Identify which cell holds the provided text, then report its (X, Y) central coordinate. 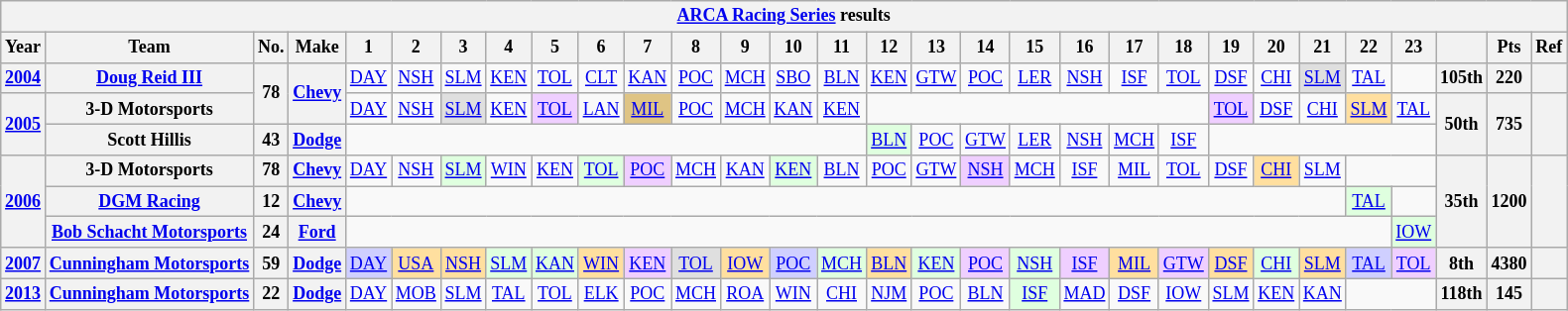
35th (1462, 202)
Pts (1509, 48)
MAD (1085, 293)
11 (842, 48)
10 (793, 48)
24 (272, 232)
2004 (24, 77)
LAN (601, 109)
Make (317, 48)
20 (1276, 48)
SBO (793, 77)
17 (1135, 48)
Year (24, 48)
19 (1231, 48)
USA (417, 263)
6 (601, 48)
2005 (24, 124)
1200 (1509, 202)
9 (745, 48)
16 (1085, 48)
2006 (24, 202)
No. (272, 48)
2013 (24, 293)
23 (1414, 48)
ARCA Racing Series results (784, 16)
118th (1462, 293)
Bob Schacht Motorsports (149, 232)
735 (1509, 124)
4 (509, 48)
ELK (601, 293)
ROA (745, 293)
14 (986, 48)
15 (1034, 48)
2 (417, 48)
8th (1462, 263)
NJM (889, 293)
21 (1323, 48)
Ford (317, 232)
Doug Reid III (149, 77)
18 (1183, 48)
59 (272, 263)
2007 (24, 263)
7 (648, 48)
4380 (1509, 263)
Ref (1549, 48)
43 (272, 139)
1 (368, 48)
MOB (417, 293)
3 (463, 48)
Scott Hillis (149, 139)
105th (1462, 77)
CLT (601, 77)
DGM Racing (149, 202)
145 (1509, 293)
8 (696, 48)
13 (936, 48)
5 (555, 48)
50th (1462, 124)
Team (149, 48)
220 (1509, 77)
